Pinpoint the cell where the given text exists, returning its (x, y) midpoint coordinate. 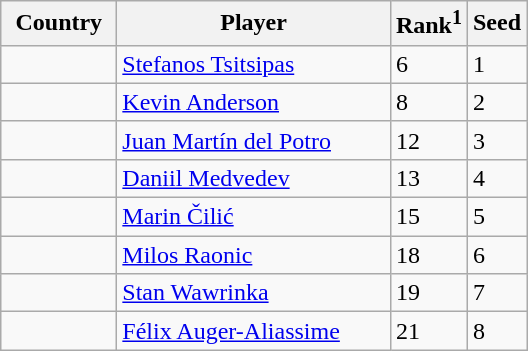
Player (254, 24)
Félix Auger-Aliassime (254, 331)
1 (496, 64)
Seed (496, 24)
Stefanos Tsitsipas (254, 64)
Rank1 (428, 24)
4 (496, 178)
21 (428, 331)
5 (496, 217)
2 (496, 102)
Milos Raonic (254, 255)
18 (428, 255)
19 (428, 293)
15 (428, 217)
Country (59, 24)
3 (496, 140)
7 (496, 293)
Daniil Medvedev (254, 178)
Stan Wawrinka (254, 293)
Juan Martín del Potro (254, 140)
Kevin Anderson (254, 102)
13 (428, 178)
Marin Čilić (254, 217)
12 (428, 140)
